Find where the given text appears and provide that cell's center as [x, y] coordinate. 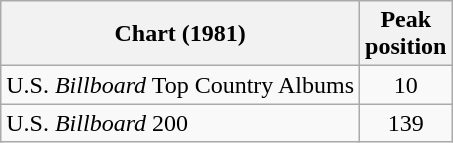
Chart (1981) [180, 34]
Peakposition [406, 34]
10 [406, 85]
U.S. Billboard 200 [180, 123]
139 [406, 123]
U.S. Billboard Top Country Albums [180, 85]
